Output the [X, Y] coordinate of the center of the cell containing the given text.  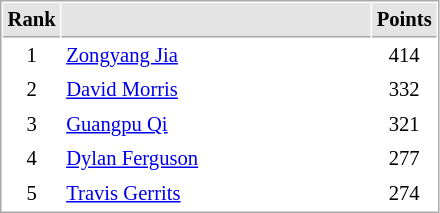
Points [404, 20]
1 [32, 56]
3 [32, 124]
332 [404, 90]
Rank [32, 20]
Travis Gerrits [216, 194]
Dylan Ferguson [216, 158]
277 [404, 158]
Zongyang Jia [216, 56]
321 [404, 124]
David Morris [216, 90]
5 [32, 194]
Guangpu Qi [216, 124]
4 [32, 158]
414 [404, 56]
2 [32, 90]
274 [404, 194]
